Scan for the cell matching the given text and deliver its (x, y) coordinate at center. 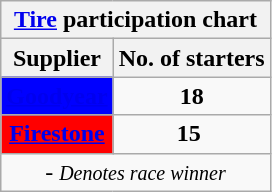
Supplier (57, 58)
- Denotes race winner (136, 172)
18 (192, 96)
Tire participation chart (136, 20)
No. of starters (192, 58)
Goodyear (57, 96)
15 (192, 134)
Firestone (57, 134)
